Capture the cell that displays the provided text and extract its [X, Y] central coordinate. 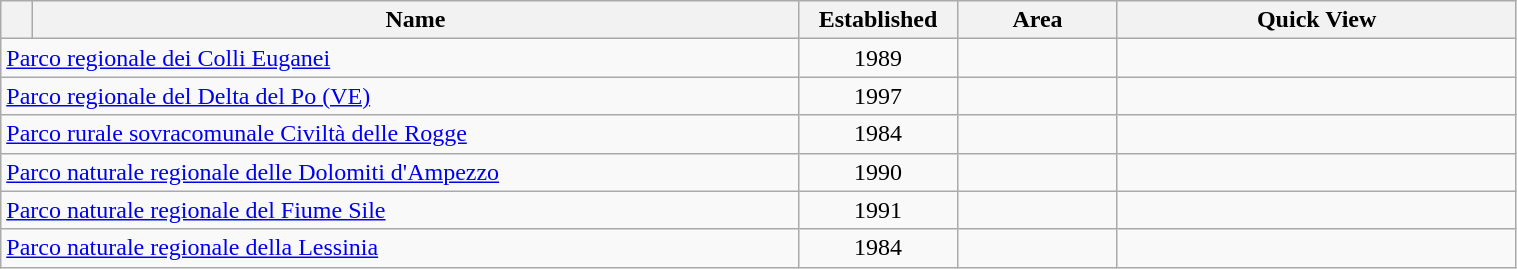
Quick View [1316, 20]
Established [878, 20]
Name [416, 20]
Parco naturale regionale del Fiume Sile [400, 210]
Parco naturale regionale delle Dolomiti d'Ampezzo [400, 172]
Parco regionale dei Colli Euganei [400, 58]
Parco rurale sovracomunale Civiltà delle Rogge [400, 134]
1997 [878, 96]
1989 [878, 58]
Parco naturale regionale della Lessinia [400, 248]
Parco regionale del Delta del Po (VE) [400, 96]
1990 [878, 172]
Area [1038, 20]
1991 [878, 210]
